Capture the cell that displays the provided text and extract its (X, Y) central coordinate. 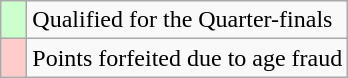
Points forfeited due to age fraud (188, 58)
Qualified for the Quarter-finals (188, 20)
